For the text-containing cell, return its midpoint in [x, y] coordinate format. 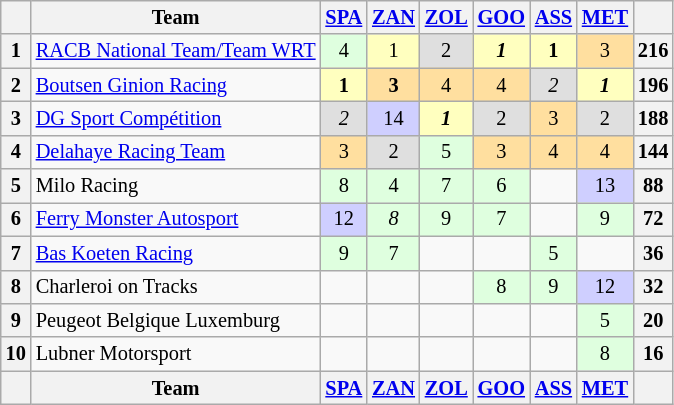
Ferry Monster Autosport [176, 219]
Lubner Motorsport [176, 354]
20 [653, 320]
Milo Racing [176, 186]
36 [653, 253]
32 [653, 287]
Charleroi on Tracks [176, 287]
DG Sport Compétition [176, 118]
196 [653, 85]
188 [653, 118]
RACB National Team/Team WRT [176, 51]
72 [653, 219]
Delahaye Racing Team [176, 152]
Bas Koeten Racing [176, 253]
13 [605, 186]
144 [653, 152]
10 [16, 354]
16 [653, 354]
216 [653, 51]
88 [653, 186]
14 [394, 118]
Peugeot Belgique Luxemburg [176, 320]
Boutsen Ginion Racing [176, 85]
